Detect which cell encompasses the target text, then output its [x, y] center coordinate. 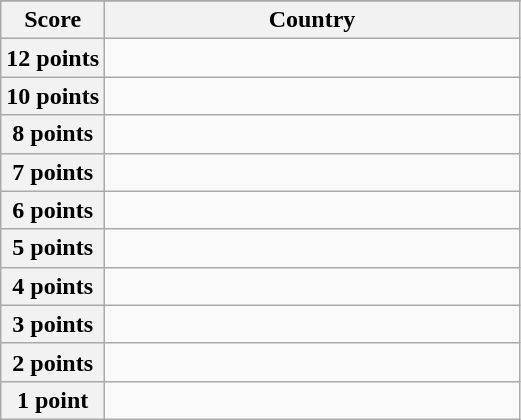
6 points [53, 210]
8 points [53, 134]
2 points [53, 362]
3 points [53, 324]
12 points [53, 58]
Country [312, 20]
Score [53, 20]
7 points [53, 172]
5 points [53, 248]
10 points [53, 96]
4 points [53, 286]
1 point [53, 400]
